Extract the (x, y) coordinate from the center of the cell holding the provided text.  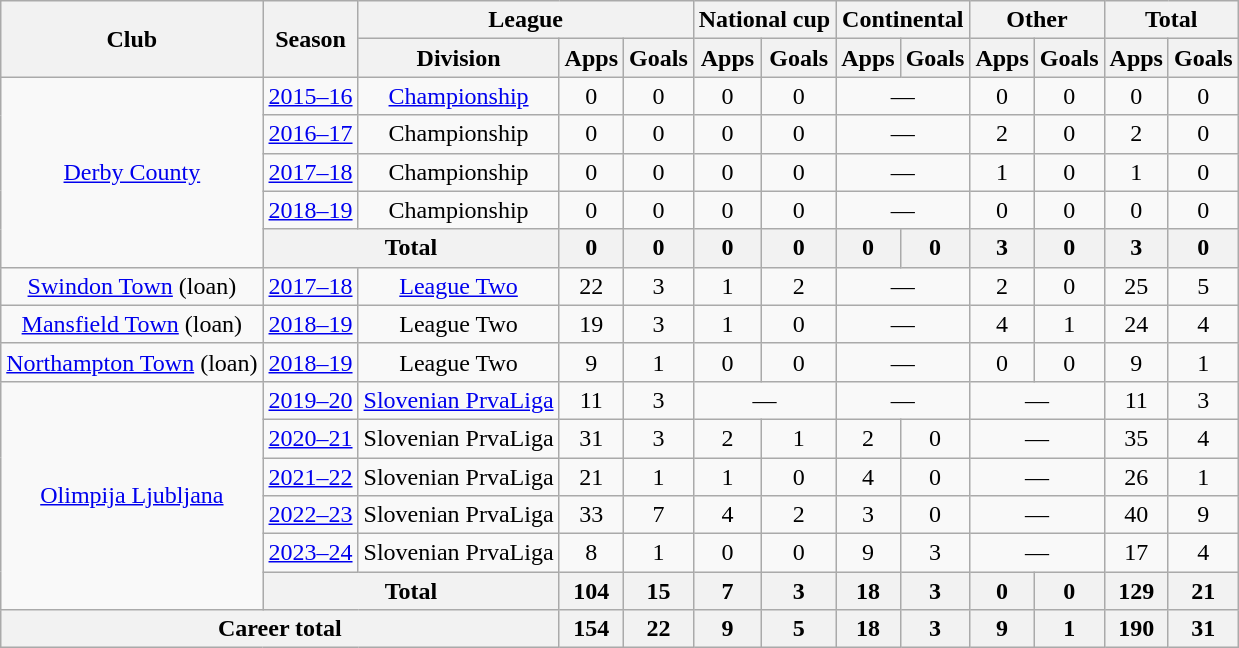
129 (1136, 591)
Continental (903, 20)
Mansfield Town (loan) (132, 324)
Other (1037, 20)
League (526, 20)
40 (1136, 515)
2019–20 (310, 400)
Swindon Town (loan) (132, 286)
Career total (280, 629)
25 (1136, 286)
190 (1136, 629)
Club (132, 39)
35 (1136, 438)
Derby County (132, 172)
154 (591, 629)
15 (659, 591)
Northampton Town (loan) (132, 362)
National cup (764, 20)
2021–22 (310, 477)
2015–16 (310, 96)
2023–24 (310, 553)
17 (1136, 553)
Division (458, 58)
Season (310, 39)
Olimpija Ljubljana (132, 495)
2022–23 (310, 515)
26 (1136, 477)
8 (591, 553)
2020–21 (310, 438)
24 (1136, 324)
104 (591, 591)
19 (591, 324)
2016–17 (310, 134)
33 (591, 515)
